Determine the (x, y) coordinate at the center of the cell enclosing the given text.  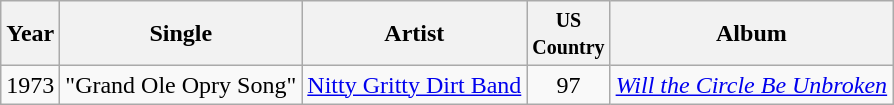
"Grand Ole Opry Song" (181, 85)
Year (30, 34)
Artist (414, 34)
US Country (568, 34)
Will the Circle Be Unbroken (752, 85)
Single (181, 34)
97 (568, 85)
1973 (30, 85)
Nitty Gritty Dirt Band (414, 85)
Album (752, 34)
